Identify which cell holds the provided text, then report its (X, Y) central coordinate. 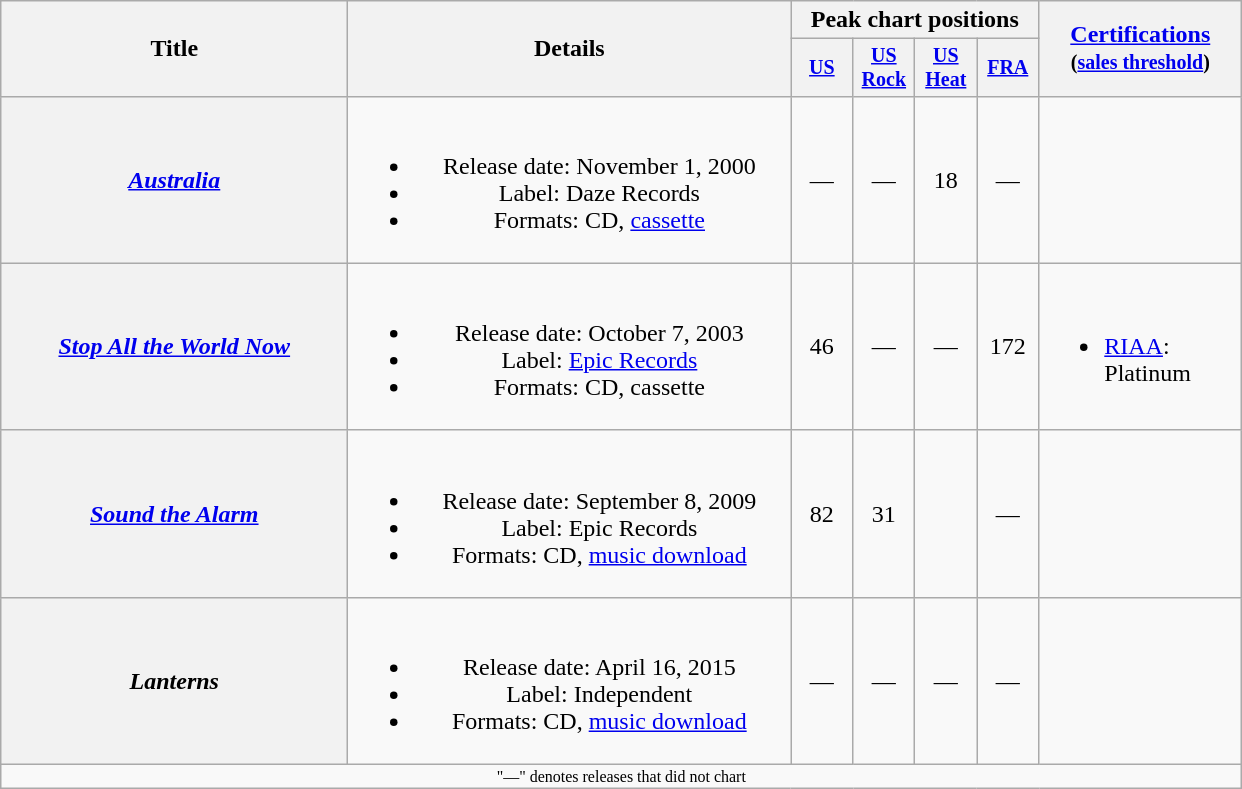
46 (822, 346)
Release date: April 16, 2015Label: IndependentFormats: CD, music download (570, 680)
Release date: October 7, 2003Label: Epic RecordsFormats: CD, cassette (570, 346)
Release date: November 1, 2000Label: Daze RecordsFormats: CD, cassette (570, 180)
Release date: September 8, 2009Label: Epic RecordsFormats: CD, music download (570, 514)
Stop All the World Now (174, 346)
Certifications(sales threshold) (1140, 49)
US Rock (884, 68)
Australia (174, 180)
RIAA: Platinum (1140, 346)
US Heat (946, 68)
18 (946, 180)
172 (1008, 346)
US (822, 68)
Title (174, 49)
82 (822, 514)
Sound the Alarm (174, 514)
31 (884, 514)
Peak chart positions (915, 20)
FRA (1008, 68)
Lanterns (174, 680)
Details (570, 49)
"—" denotes releases that did not chart (622, 777)
